Pinpoint the cell where the given text exists, returning its [x, y] midpoint coordinate. 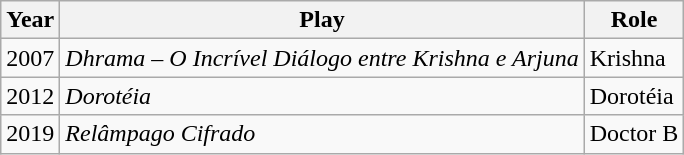
Year [30, 20]
2007 [30, 58]
Doctor B [634, 134]
Play [322, 20]
Krishna [634, 58]
Dhrama – O Incrível Diálogo entre Krishna e Arjuna [322, 58]
Role [634, 20]
2012 [30, 96]
2019 [30, 134]
Relâmpago Cifrado [322, 134]
